Determine the (X, Y) coordinate at the center of the cell enclosing the given text.  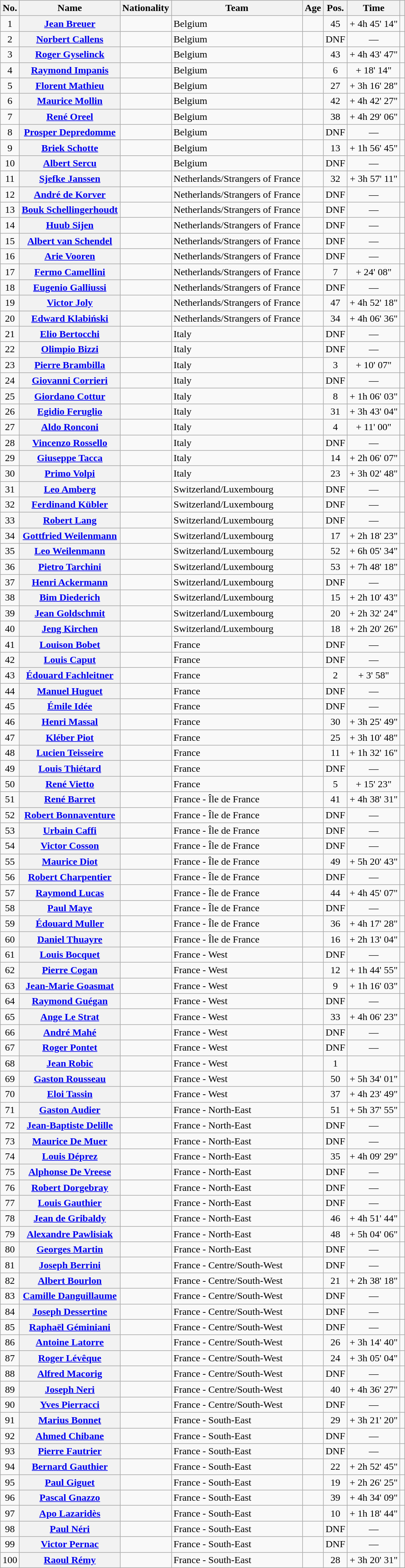
Age (313, 8)
+ 24' 08" (374, 272)
79 (10, 1234)
+ 4h 29' 06" (374, 117)
Roger Gyselinck (70, 55)
+ 3h 14' 40" (374, 1343)
Maurice De Muer (70, 1141)
+ 3h 57' 11" (374, 179)
+ 1h 18' 44" (374, 1513)
+ 2h 38' 18" (374, 1281)
54 (10, 846)
+ 1h 06' 03" (374, 396)
Victor Cosson (70, 846)
Jean Robic (70, 1063)
Pietro Tarchini (70, 567)
Giuseppe Tacca (70, 458)
Paul Maye (70, 908)
+ 2h 26' 25" (374, 1482)
Urbain Caffi (70, 830)
Joseph Berrini (70, 1265)
Louis Gauthier (70, 1203)
94 (10, 1467)
+ 5h 04' 06" (374, 1234)
Gottfried Weilenmann (70, 536)
Primo Volpi (70, 474)
+ 4h 43' 47" (374, 55)
Jeng Kirchen (70, 629)
René Oreel (70, 117)
Paul Giguet (70, 1482)
77 (10, 1203)
Jean-Baptiste Delille (70, 1125)
+ 2h 13' 04" (374, 939)
André Mahé (70, 1032)
Leo Amberg (70, 489)
63 (10, 986)
+ 15' 23" (374, 784)
98 (10, 1529)
Jean Goldschmit (70, 613)
+ 10' 07" (374, 365)
Elio Bertocchi (70, 334)
+ 2h 06' 07" (374, 458)
66 (10, 1032)
Leo Weilenmann (70, 551)
Aldo Ronconi (70, 427)
61 (10, 955)
Kléber Piot (70, 738)
Antoine Latorre (70, 1343)
+ 4h 17' 28" (374, 923)
Giordano Cottur (70, 396)
+ 6h 05' 34" (374, 551)
Louison Bobet (70, 644)
Maurice Diot (70, 861)
+ 18' 14" (374, 70)
+ 3h 43' 04" (374, 411)
Jean-Marie Goasmat (70, 986)
Louis Bocquet (70, 955)
+ 3h 25' 49" (374, 722)
100 (10, 1560)
Eloi Tassin (70, 1094)
+ 1h 56' 45" (374, 148)
Georges Martin (70, 1250)
+ 3h 10' 48" (374, 738)
Giovanni Corrieri (70, 380)
Yves Pierracci (70, 1405)
Eugenio Galliussi (70, 287)
+ 3h 02' 48" (374, 474)
88 (10, 1374)
Briek Schotte (70, 148)
Louis Thiétard (70, 769)
76 (10, 1188)
Norbert Callens (70, 39)
Joseph Neri (70, 1389)
+ 1h 32' 16" (374, 753)
85 (10, 1327)
82 (10, 1281)
87 (10, 1358)
Pos. (335, 8)
Lucien Teisseire (70, 753)
Gaston Rousseau (70, 1079)
Gaston Audier (70, 1110)
65 (10, 1017)
97 (10, 1513)
Name (70, 8)
+ 4h 45' 07" (374, 892)
73 (10, 1141)
Paul Néri (70, 1529)
+ 3h 20' 31" (374, 1560)
81 (10, 1265)
Alphonse De Vreese (70, 1172)
+ 4h 09' 29" (374, 1156)
+ 11' 00" (374, 427)
Huub Sijen (70, 225)
55 (10, 861)
72 (10, 1125)
Camille Danguillaume (70, 1296)
+ 4h 34' 09" (374, 1498)
67 (10, 1048)
99 (10, 1544)
Raymond Lucas (70, 892)
95 (10, 1482)
Sjefke Janssen (70, 179)
Olimpio Bizzi (70, 349)
Albert van Schendel (70, 241)
Henri Ackermann (70, 582)
Maurice Mollin (70, 101)
+ 3h 05' 04" (374, 1358)
+ 4h 06' 36" (374, 318)
59 (10, 923)
+ 1h 44' 55" (374, 970)
Roger Pontet (70, 1048)
Raymond Impanis (70, 70)
+ 5h 34' 01" (374, 1079)
+ 2h 10' 43" (374, 598)
Alfred Macorig (70, 1374)
83 (10, 1296)
Alexandre Pawlisiak (70, 1234)
62 (10, 970)
60 (10, 939)
93 (10, 1451)
Ferdinand Kübler (70, 505)
86 (10, 1343)
André de Korver (70, 194)
Prosper Depredomme (70, 132)
92 (10, 1435)
68 (10, 1063)
+ 2h 32' 24" (374, 613)
Raoul Rémy (70, 1560)
+ 4h 42' 27" (374, 101)
Pierre Fautrier (70, 1451)
Daniel Thuayre (70, 939)
+ 4h 51' 44" (374, 1219)
Albert Bourlon (70, 1281)
Marius Bonnet (70, 1420)
+ 4h 36' 27" (374, 1389)
Fermo Camellini (70, 272)
+ 3h 16' 28" (374, 86)
+ 4h 45' 14" (374, 24)
Albert Sercu (70, 163)
74 (10, 1156)
70 (10, 1094)
Bouk Schellingerhoudt (70, 210)
78 (10, 1219)
Egidio Feruglio (70, 411)
Robert Bonnaventure (70, 815)
Raphaël Géminiani (70, 1327)
Ahmed Chibane (70, 1435)
Henri Massal (70, 722)
+ 4h 52' 18" (374, 303)
96 (10, 1498)
Bim Diederich (70, 598)
René Barret (70, 799)
+ 4h 38' 31" (374, 799)
Joseph Dessertine (70, 1312)
Louis Déprez (70, 1156)
Louis Caput (70, 660)
Victor Pernac (70, 1544)
75 (10, 1172)
No. (10, 8)
Jean Breuer (70, 24)
Manuel Huguet (70, 691)
71 (10, 1110)
Robert Lang (70, 520)
+ 1h 16' 03" (374, 986)
Arie Vooren (70, 256)
+ 3' 58" (374, 675)
Édouard Fachleitner (70, 675)
Robert Dorgebray (70, 1188)
Pascal Gnazzo (70, 1498)
Edward Klabiński (70, 318)
Time (374, 8)
Édouard Muller (70, 923)
Vincenzo Rossello (70, 442)
Nationality (146, 8)
Robert Charpentier (70, 877)
90 (10, 1405)
Team (237, 8)
Roger Lévêque (70, 1358)
80 (10, 1250)
84 (10, 1312)
64 (10, 1001)
91 (10, 1420)
Victor Joly (70, 303)
+ 5h 20' 43" (374, 861)
+ 3h 21' 20" (374, 1420)
57 (10, 892)
+ 2h 18' 23" (374, 536)
+ 2h 20' 26" (374, 629)
+ 5h 37' 55" (374, 1110)
89 (10, 1389)
+ 4h 23' 49" (374, 1094)
Pierre Cogan (70, 970)
Florent Mathieu (70, 86)
+ 7h 48' 18" (374, 567)
+ 4h 06' 23" (374, 1017)
Pierre Brambilla (70, 365)
+ 2h 52' 45" (374, 1467)
56 (10, 877)
Bernard Gauthier (70, 1467)
Ange Le Strat (70, 1017)
69 (10, 1079)
58 (10, 908)
Apo Lazaridès (70, 1513)
René Vietto (70, 784)
Jean de Gribaldy (70, 1219)
Raymond Guégan (70, 1001)
Émile Idée (70, 707)
